Detect which cell encompasses the target text, then output its [X, Y] center coordinate. 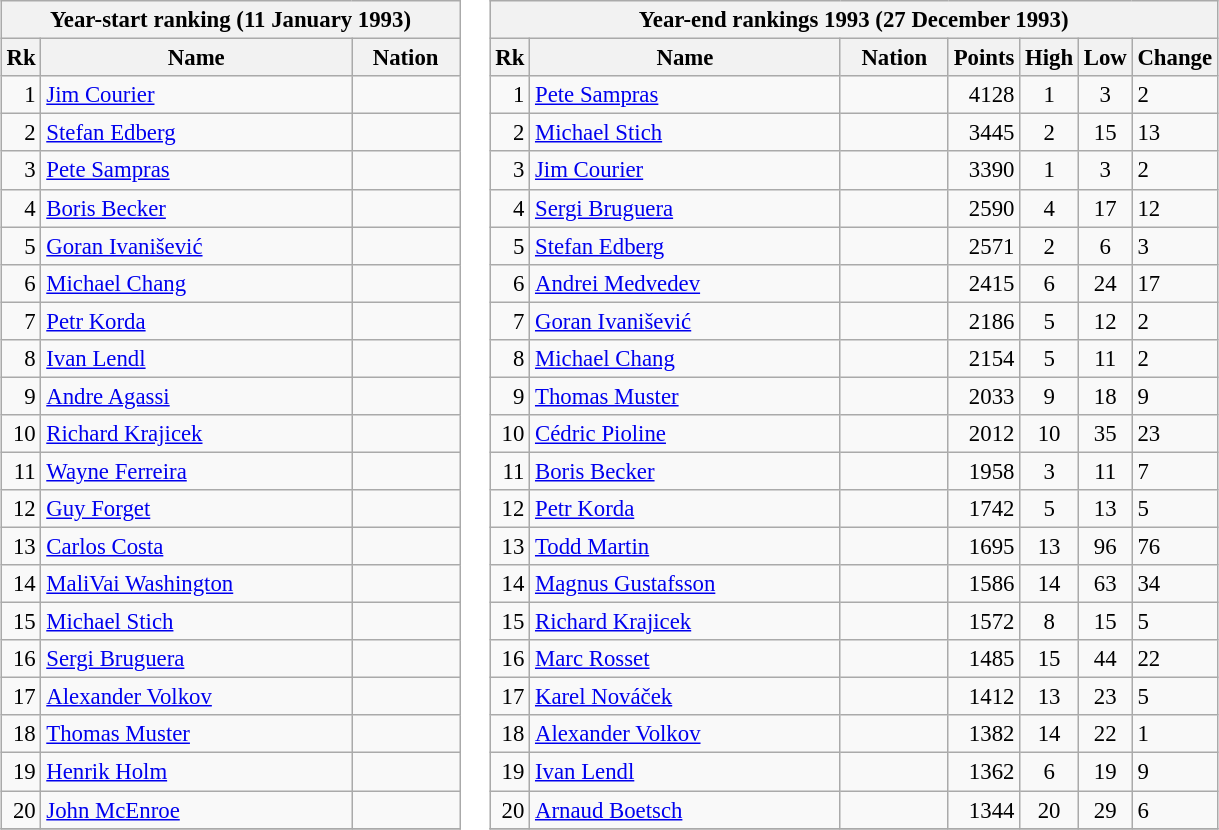
Wayne Ferreira [196, 471]
44 [1105, 659]
Arnaud Boetsch [686, 809]
Karel Nováček [686, 697]
2590 [984, 208]
4128 [984, 95]
Cédric Pioline [686, 434]
Magnus Gustafsson [686, 584]
1742 [984, 509]
Low [1105, 58]
3445 [984, 133]
1412 [984, 697]
Andrei Medvedev [686, 283]
1485 [984, 659]
1382 [984, 734]
Todd Martin [686, 546]
24 [1105, 283]
1695 [984, 546]
Andre Agassi [196, 396]
34 [1174, 584]
2415 [984, 283]
1958 [984, 471]
1572 [984, 622]
High [1050, 58]
Points [984, 58]
2012 [984, 434]
Year-end rankings 1993 (27 December 1993) [854, 20]
2154 [984, 358]
MaliVai Washington [196, 584]
2571 [984, 246]
1344 [984, 809]
35 [1105, 434]
76 [1174, 546]
Carlos Costa [196, 546]
Guy Forget [196, 509]
1586 [984, 584]
Year-start ranking (11 January 1993) [230, 20]
Marc Rosset [686, 659]
Change [1174, 58]
96 [1105, 546]
29 [1105, 809]
63 [1105, 584]
3390 [984, 170]
Henrik Holm [196, 772]
2186 [984, 321]
John McEnroe [196, 809]
2033 [984, 396]
1362 [984, 772]
